Output the [x, y] coordinate of the center of the cell containing the given text.  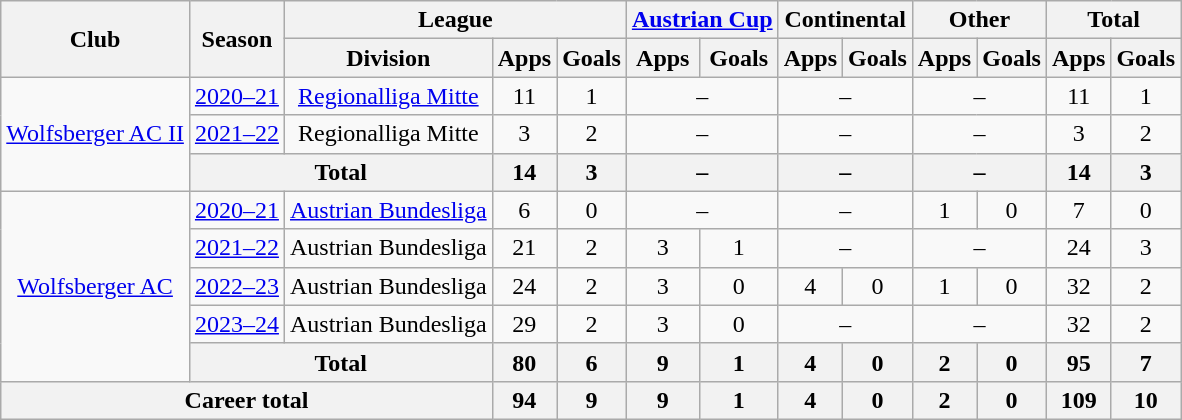
Career total [246, 400]
29 [524, 324]
2022–23 [236, 286]
109 [1078, 400]
Club [96, 39]
21 [524, 248]
Other [979, 20]
Wolfsberger AC II [96, 134]
10 [1146, 400]
Division [388, 58]
94 [524, 400]
League [455, 20]
2023–24 [236, 324]
Continental [845, 20]
Wolfsberger AC [96, 286]
Austrian Cup [702, 20]
80 [524, 362]
Season [236, 39]
95 [1078, 362]
